Output the [X, Y] coordinate of the center of the cell containing the given text.  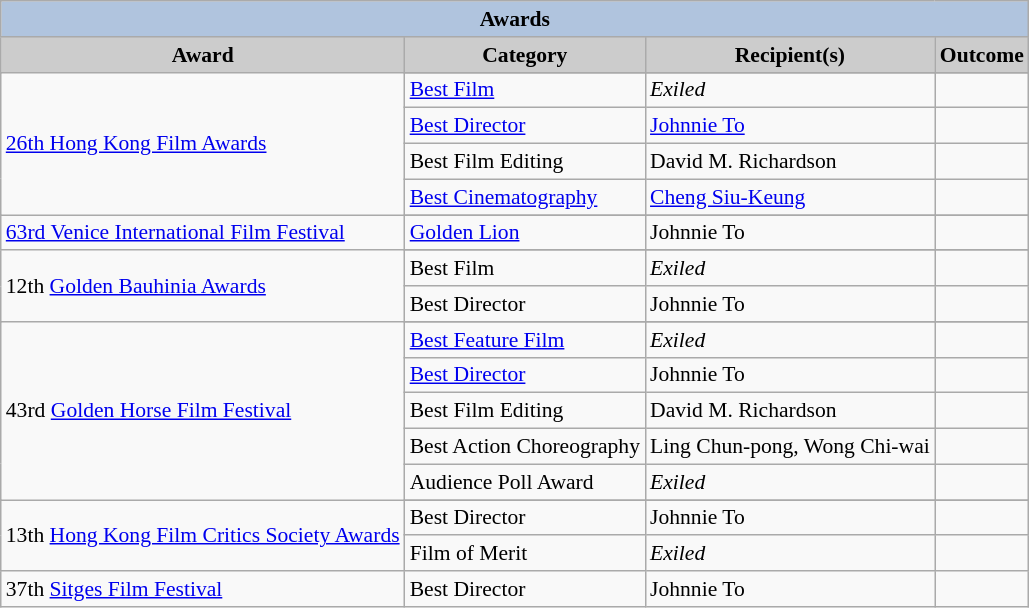
12th Golden Bauhinia Awards [203, 286]
Cheng Siu-Keung [790, 197]
26th Hong Kong Film Awards [203, 143]
Awards [515, 19]
43rd Golden Horse Film Festival [203, 411]
Audience Poll Award [525, 482]
63rd Venice International Film Festival [203, 233]
37th Sitges Film Festival [203, 589]
Recipient(s) [790, 55]
Best Cinematography [525, 197]
Best Action Choreography [525, 447]
Golden Lion [525, 233]
Award [203, 55]
Outcome [982, 55]
Film of Merit [525, 554]
13th Hong Kong Film Critics Society Awards [203, 536]
Category [525, 55]
Best Feature Film [525, 340]
Ling Chun-pong, Wong Chi-wai [790, 447]
